Return the (X, Y) coordinate for the center point of the cell that contains the specified text.  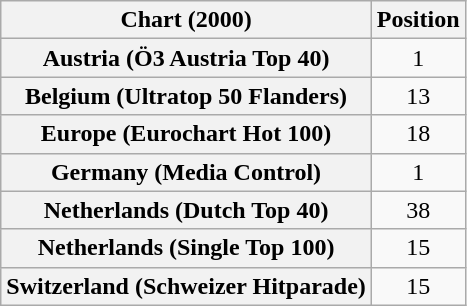
Belgium (Ultratop 50 Flanders) (186, 96)
Position (418, 20)
Netherlands (Dutch Top 40) (186, 210)
13 (418, 96)
Chart (2000) (186, 20)
38 (418, 210)
Germany (Media Control) (186, 172)
Austria (Ö3 Austria Top 40) (186, 58)
Switzerland (Schweizer Hitparade) (186, 286)
Netherlands (Single Top 100) (186, 248)
Europe (Eurochart Hot 100) (186, 134)
18 (418, 134)
